Capture the cell that displays the provided text and extract its (x, y) central coordinate. 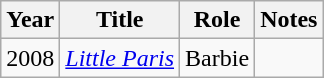
2008 (30, 58)
Little Paris (120, 58)
Year (30, 20)
Barbie (218, 58)
Title (120, 20)
Role (218, 20)
Notes (289, 20)
